Extract the [X, Y] coordinate from the center of the cell holding the provided text.  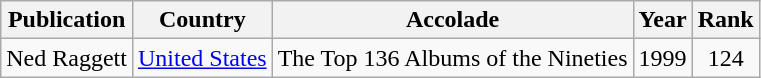
Accolade [452, 20]
United States [202, 58]
Country [202, 20]
Ned Raggett [67, 58]
Publication [67, 20]
The Top 136 Albums of the Nineties [452, 58]
Rank [726, 20]
124 [726, 58]
Year [662, 20]
1999 [662, 58]
